Scan for the cell matching the given text and deliver its [X, Y] coordinate at center. 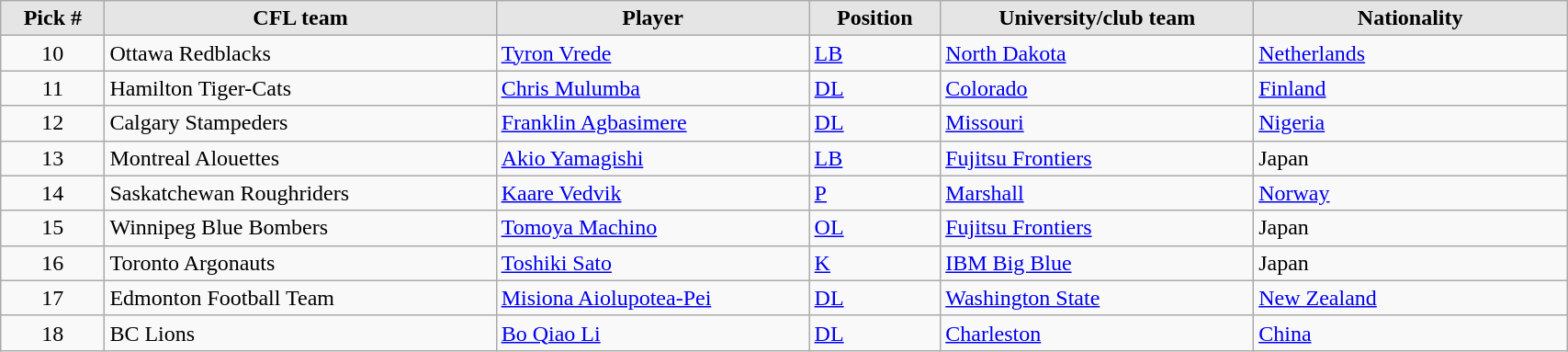
North Dakota [1097, 53]
Misiona Aiolupotea-Pei [652, 298]
12 [53, 123]
Pick # [53, 18]
Finland [1411, 88]
Tomoya Machino [652, 228]
CFL team [300, 18]
17 [53, 298]
Calgary Stampeders [300, 123]
Tyron Vrede [652, 53]
New Zealand [1411, 298]
Norway [1411, 193]
K [874, 263]
Bo Qiao Li [652, 333]
Ottawa Redblacks [300, 53]
Missouri [1097, 123]
Hamilton Tiger-Cats [300, 88]
Colorado [1097, 88]
University/club team [1097, 18]
Nigeria [1411, 123]
Nationality [1411, 18]
Toronto Argonauts [300, 263]
Franklin Agbasimere [652, 123]
Akio Yamagishi [652, 158]
OL [874, 228]
18 [53, 333]
China [1411, 333]
Montreal Alouettes [300, 158]
P [874, 193]
15 [53, 228]
Saskatchewan Roughriders [300, 193]
BC Lions [300, 333]
11 [53, 88]
10 [53, 53]
16 [53, 263]
Winnipeg Blue Bombers [300, 228]
Marshall [1097, 193]
14 [53, 193]
Player [652, 18]
Edmonton Football Team [300, 298]
Charleston [1097, 333]
Position [874, 18]
Netherlands [1411, 53]
IBM Big Blue [1097, 263]
Toshiki Sato [652, 263]
Chris Mulumba [652, 88]
Kaare Vedvik [652, 193]
13 [53, 158]
Washington State [1097, 298]
